Determine the [X, Y] coordinate at the center of the cell enclosing the given text.  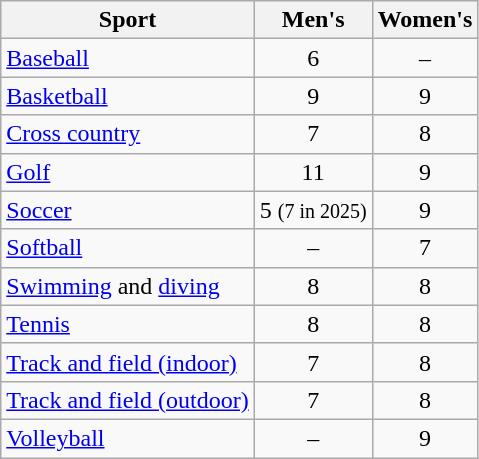
Softball [128, 248]
Tennis [128, 324]
Track and field (outdoor) [128, 400]
Volleyball [128, 438]
Golf [128, 172]
Track and field (indoor) [128, 362]
Swimming and diving [128, 286]
Women's [425, 20]
Basketball [128, 96]
Men's [313, 20]
Soccer [128, 210]
11 [313, 172]
Sport [128, 20]
6 [313, 58]
Baseball [128, 58]
5 (7 in 2025) [313, 210]
Cross country [128, 134]
